Search for the cell housing the specified text and yield its (X, Y) center coordinate. 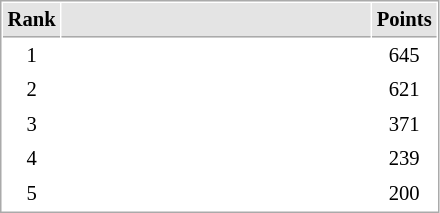
200 (404, 194)
1 (32, 56)
2 (32, 90)
371 (404, 124)
5 (32, 194)
4 (32, 158)
645 (404, 56)
Points (404, 20)
3 (32, 124)
239 (404, 158)
Rank (32, 20)
621 (404, 90)
